For the text-containing cell, return its midpoint in (X, Y) coordinate format. 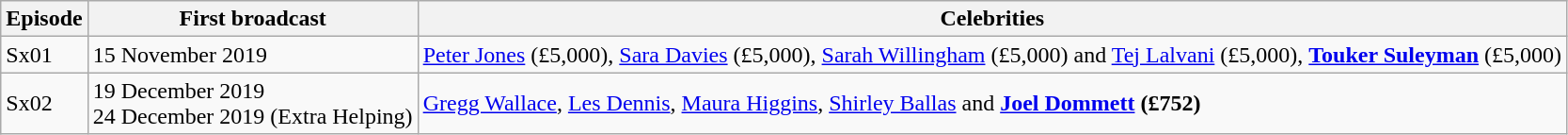
Gregg Wallace, Les Dennis, Maura Higgins, Shirley Ballas and Joel Dommett (£752) (991, 104)
Celebrities (991, 19)
19 December 201924 December 2019 (Extra Helping) (252, 104)
Episode (44, 19)
First broadcast (252, 19)
15 November 2019 (252, 55)
Sx01 (44, 55)
Sx02 (44, 104)
Peter Jones (£5,000), Sara Davies (£5,000), Sarah Willingham (£5,000) and Tej Lalvani (£5,000), Touker Suleyman (£5,000) (991, 55)
